Detect which cell encompasses the target text, then output its (x, y) center coordinate. 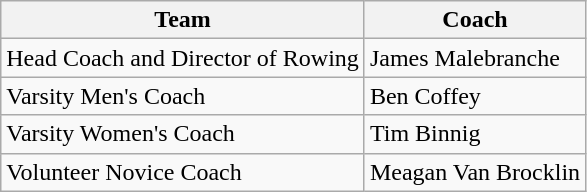
Varsity Women's Coach (183, 134)
Ben Coffey (474, 96)
Volunteer Novice Coach (183, 172)
Tim Binnig (474, 134)
Meagan Van Brocklin (474, 172)
Coach (474, 20)
Varsity Men's Coach (183, 96)
Team (183, 20)
Head Coach and Director of Rowing (183, 58)
James Malebranche (474, 58)
